Extract the [x, y] coordinate from the center of the cell holding the provided text.  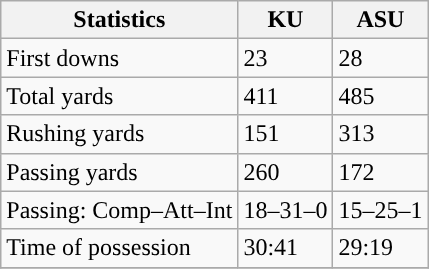
29:19 [380, 248]
ASU [380, 20]
28 [380, 58]
151 [286, 134]
First downs [120, 58]
411 [286, 96]
23 [286, 58]
260 [286, 172]
KU [286, 20]
15–25–1 [380, 210]
Passing: Comp–Att–Int [120, 210]
172 [380, 172]
Total yards [120, 96]
485 [380, 96]
Passing yards [120, 172]
Time of possession [120, 248]
Statistics [120, 20]
30:41 [286, 248]
18–31–0 [286, 210]
Rushing yards [120, 134]
313 [380, 134]
